Detect which cell encompasses the target text, then output its (x, y) center coordinate. 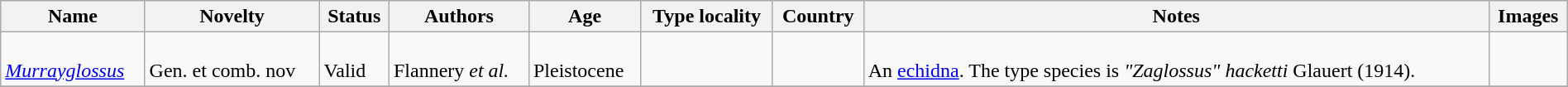
Age (584, 17)
Type locality (707, 17)
Authors (458, 17)
Novelty (232, 17)
Notes (1176, 17)
Name (73, 17)
Murrayglossus (73, 60)
An echidna. The type species is "Zaglossus" hacketti Glauert (1914). (1176, 60)
Flannery et al. (458, 60)
Valid (354, 60)
Gen. et comb. nov (232, 60)
Images (1528, 17)
Country (818, 17)
Status (354, 17)
Pleistocene (584, 60)
